Determine the (X, Y) coordinate at the center of the cell enclosing the given text.  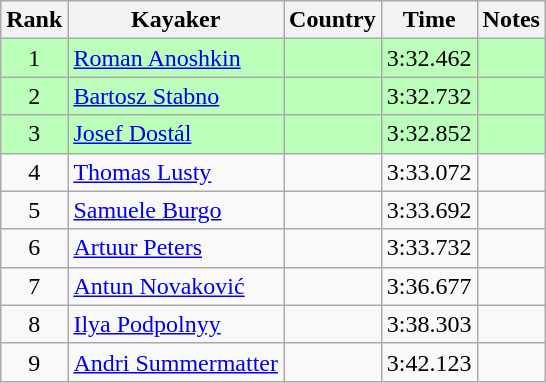
7 (34, 286)
Roman Anoshkin (176, 58)
3:32.462 (429, 58)
9 (34, 362)
6 (34, 248)
Josef Dostál (176, 134)
3:36.677 (429, 286)
Thomas Lusty (176, 172)
3:32.852 (429, 134)
Time (429, 20)
3:32.732 (429, 96)
4 (34, 172)
8 (34, 324)
3:38.303 (429, 324)
Rank (34, 20)
Ilya Podpolnyy (176, 324)
Bartosz Stabno (176, 96)
Antun Novaković (176, 286)
3:33.732 (429, 248)
3 (34, 134)
Kayaker (176, 20)
3:33.072 (429, 172)
Artuur Peters (176, 248)
Samuele Burgo (176, 210)
Country (333, 20)
3:42.123 (429, 362)
3:33.692 (429, 210)
5 (34, 210)
1 (34, 58)
2 (34, 96)
Andri Summermatter (176, 362)
Notes (511, 20)
